Provide the (X, Y) coordinate of the cell's center where the given text is located.  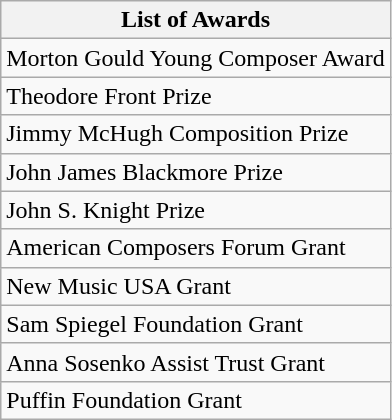
John S. Knight Prize (196, 210)
List of Awards (196, 20)
Sam Spiegel Foundation Grant (196, 324)
American Composers Forum Grant (196, 248)
New Music USA Grant (196, 286)
Jimmy McHugh Composition Prize (196, 134)
Theodore Front Prize (196, 96)
Puffin Foundation Grant (196, 400)
Morton Gould Young Composer Award (196, 58)
John James Blackmore Prize (196, 172)
Anna Sosenko Assist Trust Grant (196, 362)
